Output the [X, Y] coordinate of the center of the cell containing the given text.  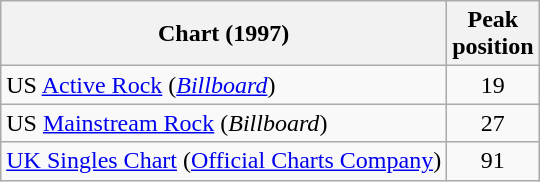
US Mainstream Rock (Billboard) [224, 123]
UK Singles Chart (Official Charts Company) [224, 161]
Chart (1997) [224, 34]
91 [493, 161]
19 [493, 85]
Peakposition [493, 34]
US Active Rock (Billboard) [224, 85]
27 [493, 123]
